Pinpoint the cell where the given text exists, returning its (x, y) midpoint coordinate. 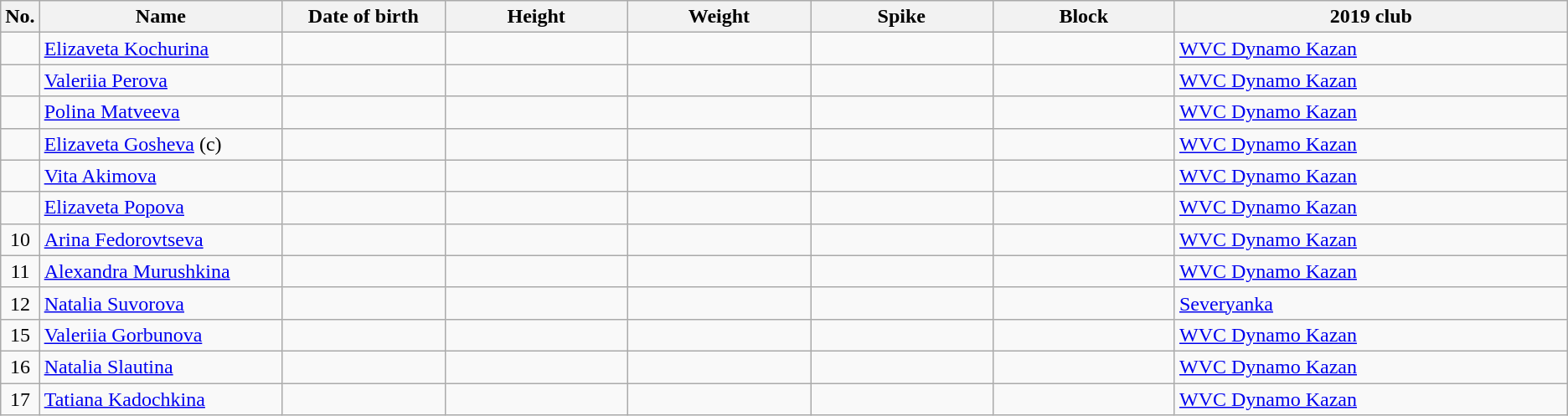
Elizaveta Popova (161, 208)
Vita Akimova (161, 176)
Elizaveta Gosheva (c) (161, 144)
2019 club (1370, 17)
Arina Fedorovtseva (161, 239)
Natalia Suvorova (161, 303)
11 (20, 271)
Spike (901, 17)
Valeriia Gorbunova (161, 335)
Natalia Slautina (161, 367)
Weight (719, 17)
Severyanka (1370, 303)
16 (20, 367)
Height (536, 17)
15 (20, 335)
Block (1084, 17)
17 (20, 399)
Name (161, 17)
Polina Matveeva (161, 112)
12 (20, 303)
10 (20, 239)
Date of birth (364, 17)
No. (20, 17)
Elizaveta Kochurina (161, 49)
Valeriia Perova (161, 80)
Alexandra Murushkina (161, 271)
Tatiana Kadochkina (161, 399)
